Determine the (x, y) coordinate at the center of the cell enclosing the given text.  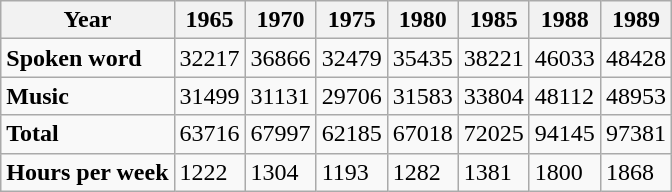
32479 (352, 58)
67997 (280, 134)
Hours per week (88, 172)
1304 (280, 172)
62185 (352, 134)
29706 (352, 96)
1989 (636, 20)
35435 (422, 58)
46033 (564, 58)
Spoken word (88, 58)
31583 (422, 96)
1985 (494, 20)
1381 (494, 172)
97381 (636, 134)
32217 (210, 58)
1193 (352, 172)
48428 (636, 58)
33804 (494, 96)
1988 (564, 20)
1868 (636, 172)
72025 (494, 134)
48953 (636, 96)
31499 (210, 96)
1222 (210, 172)
Year (88, 20)
1965 (210, 20)
Music (88, 96)
31131 (280, 96)
1980 (422, 20)
67018 (422, 134)
36866 (280, 58)
Total (88, 134)
1282 (422, 172)
38221 (494, 58)
94145 (564, 134)
1975 (352, 20)
48112 (564, 96)
1970 (280, 20)
63716 (210, 134)
1800 (564, 172)
